Detect which cell encompasses the target text, then output its (x, y) center coordinate. 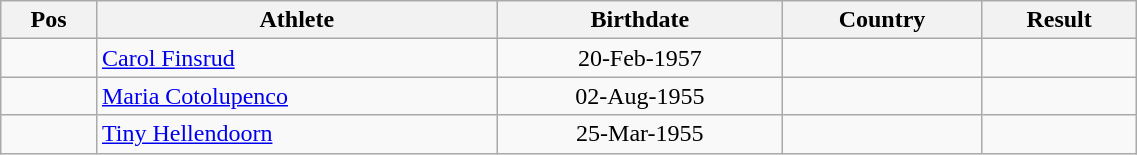
Country (882, 20)
Result (1058, 20)
Birthdate (640, 20)
02-Aug-1955 (640, 96)
Pos (49, 20)
Maria Cotolupenco (296, 96)
25-Mar-1955 (640, 134)
Carol Finsrud (296, 58)
20-Feb-1957 (640, 58)
Tiny Hellendoorn (296, 134)
Athlete (296, 20)
